Search for the cell housing the specified text and yield its [X, Y] center coordinate. 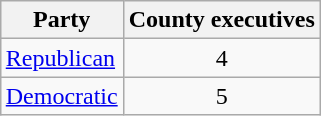
County executives [222, 20]
Democratic [62, 96]
Republican [62, 58]
4 [222, 58]
Party [62, 20]
5 [222, 96]
